Search for the cell housing the specified text and yield its [x, y] center coordinate. 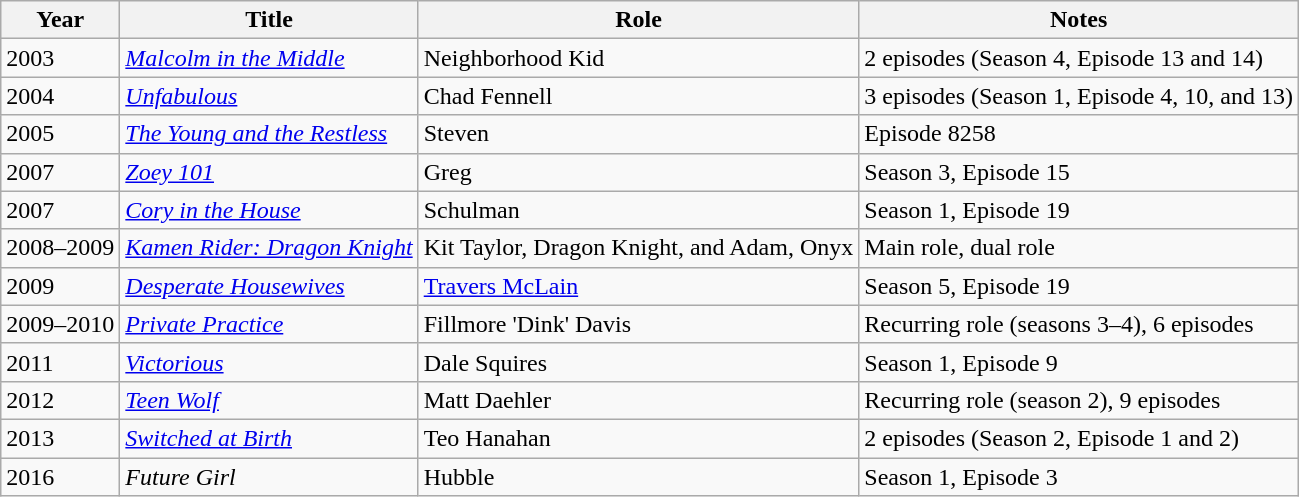
Matt Daehler [638, 400]
Season 1, Episode 19 [1079, 210]
Victorious [269, 362]
Year [60, 20]
2003 [60, 58]
Season 3, Episode 15 [1079, 172]
Switched at Birth [269, 438]
Desperate Housewives [269, 286]
The Young and the Restless [269, 134]
2016 [60, 477]
Kamen Rider: Dragon Knight [269, 248]
Neighborhood Kid [638, 58]
Cory in the House [269, 210]
Chad Fennell [638, 96]
Unfabulous [269, 96]
Schulman [638, 210]
Role [638, 20]
Notes [1079, 20]
Future Girl [269, 477]
2012 [60, 400]
Kit Taylor, Dragon Knight, and Adam, Onyx [638, 248]
2009 [60, 286]
2008–2009 [60, 248]
Teen Wolf [269, 400]
2009–2010 [60, 324]
2004 [60, 96]
Malcolm in the Middle [269, 58]
Private Practice [269, 324]
Recurring role (seasons 3–4), 6 episodes [1079, 324]
Season 1, Episode 9 [1079, 362]
Season 1, Episode 3 [1079, 477]
Steven [638, 134]
2005 [60, 134]
Travers McLain [638, 286]
2011 [60, 362]
2 episodes (Season 4, Episode 13 and 14) [1079, 58]
2013 [60, 438]
Title [269, 20]
Teo Hanahan [638, 438]
Zoey 101 [269, 172]
Greg [638, 172]
Season 5, Episode 19 [1079, 286]
Hubble [638, 477]
2 episodes (Season 2, Episode 1 and 2) [1079, 438]
3 episodes (Season 1, Episode 4, 10, and 13) [1079, 96]
Episode 8258 [1079, 134]
Dale Squires [638, 362]
Recurring role (season 2), 9 episodes [1079, 400]
Main role, dual role [1079, 248]
Fillmore 'Dink' Davis [638, 324]
